Detect which cell encompasses the target text, then output its [X, Y] center coordinate. 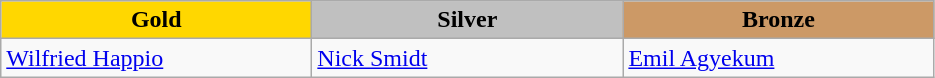
Gold [156, 20]
Bronze [778, 20]
Nick Smidt [468, 58]
Emil Agyekum [778, 58]
Silver [468, 20]
Wilfried Happio [156, 58]
